Identify which cell holds the provided text, then report its (x, y) central coordinate. 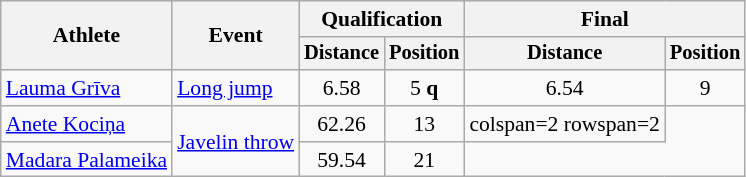
Anete Kociņa (86, 124)
Final (604, 19)
Long jump (236, 88)
6.54 (564, 88)
62.26 (342, 124)
Javelin throw (236, 142)
13 (424, 124)
5 q (424, 88)
colspan=2 rowspan=2 (564, 124)
6.58 (342, 88)
Qualification (382, 19)
Lauma Grīva (86, 88)
9 (705, 88)
Event (236, 36)
Athlete (86, 36)
